Pinpoint the cell where the given text exists, returning its (x, y) midpoint coordinate. 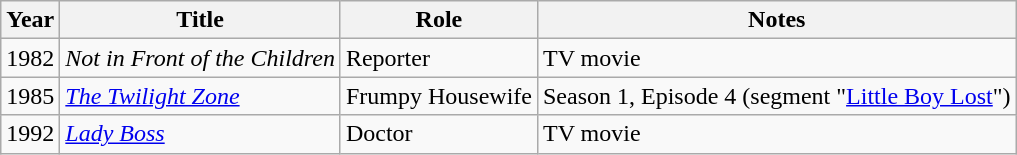
1985 (30, 96)
Lady Boss (200, 134)
1992 (30, 134)
Frumpy Housewife (438, 96)
Title (200, 20)
Role (438, 20)
Reporter (438, 58)
Notes (776, 20)
Year (30, 20)
Doctor (438, 134)
Not in Front of the Children (200, 58)
1982 (30, 58)
The Twilight Zone (200, 96)
Season 1, Episode 4 (segment "Little Boy Lost") (776, 96)
